For the text-containing cell, return its midpoint in [x, y] coordinate format. 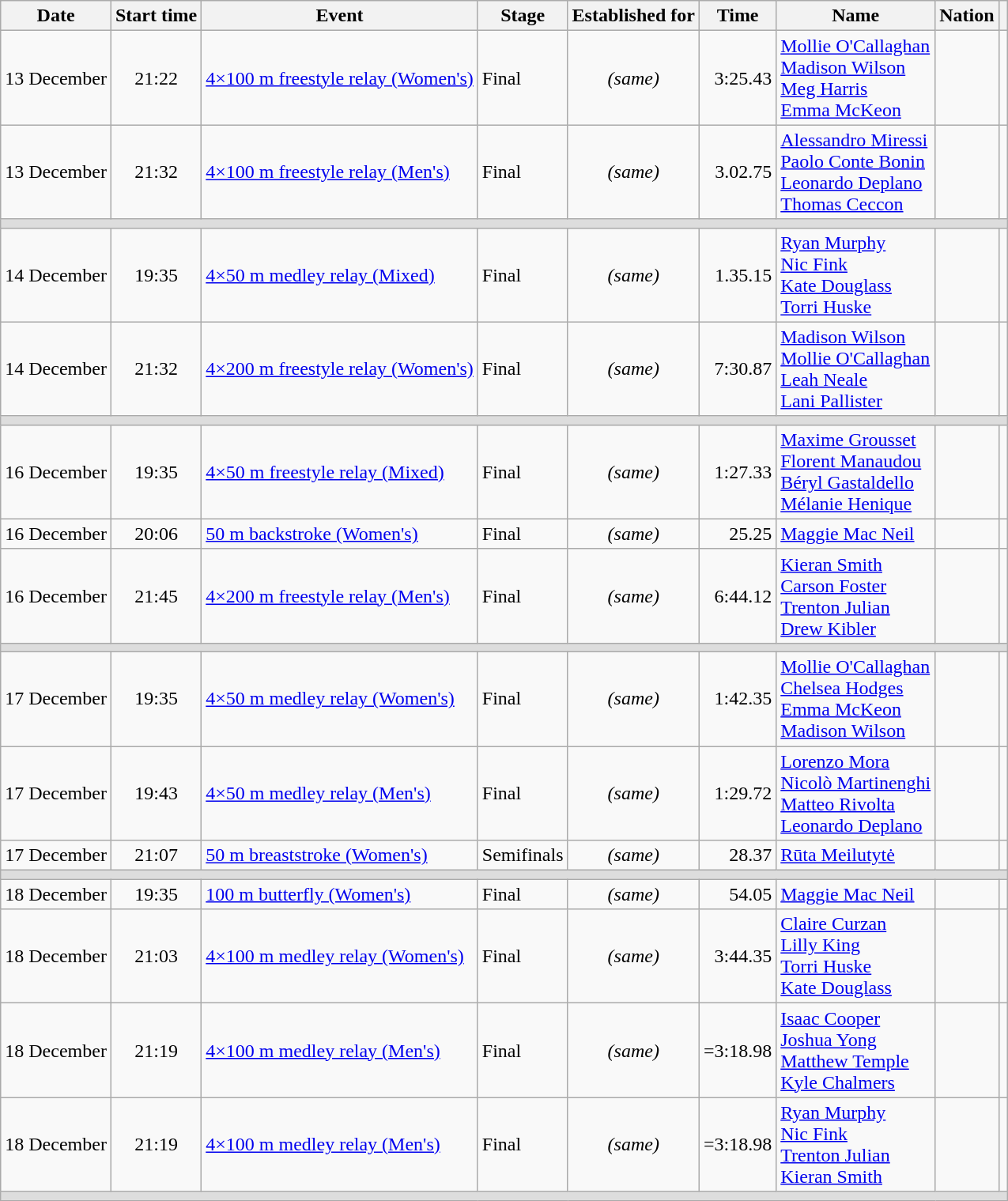
Established for [633, 16]
7:30.87 [737, 368]
20:06 [156, 534]
Nation [967, 16]
4×50 m medley relay (Men's) [340, 794]
4×50 m medley relay (Women's) [340, 699]
Lorenzo MoraNicolò MartinenghiMatteo RivoltaLeonardo Deplano [855, 794]
25.25 [737, 534]
21:07 [156, 855]
21:03 [156, 957]
6:44.12 [737, 596]
54.05 [737, 894]
1.35.15 [737, 275]
Claire CurzanLilly KingTorri HuskeKate Douglass [855, 957]
3:25.43 [737, 77]
21:22 [156, 77]
4×200 m freestyle relay (Men's) [340, 596]
4×50 m medley relay (Mixed) [340, 275]
Mollie O'CallaghanChelsea HodgesEmma McKeonMadison Wilson [855, 699]
Name [855, 16]
Rūta Meilutytė [855, 855]
Maxime GroussetFlorent ManaudouBéryl GastaldelloMélanie Henique [855, 471]
Isaac CooperJoshua YongMatthew TempleKyle Chalmers [855, 1050]
50 m backstroke (Women's) [340, 534]
Madison WilsonMollie O'CallaghanLeah NealeLani Pallister [855, 368]
1:42.35 [737, 699]
28.37 [737, 855]
4×50 m freestyle relay (Mixed) [340, 471]
Event [340, 16]
50 m breaststroke (Women's) [340, 855]
Time [737, 16]
Semifinals [523, 855]
3:44.35 [737, 957]
Date [56, 16]
4×100 m medley relay (Women's) [340, 957]
21:45 [156, 596]
Stage [523, 16]
4×100 m freestyle relay (Women's) [340, 77]
4×100 m freestyle relay (Men's) [340, 172]
3.02.75 [737, 172]
Mollie O'CallaghanMadison WilsonMeg HarrisEmma McKeon [855, 77]
4×200 m freestyle relay (Women's) [340, 368]
100 m butterfly (Women's) [340, 894]
Start time [156, 16]
Ryan MurphyNic FinkKate DouglassTorri Huske [855, 275]
1:27.33 [737, 471]
Ryan MurphyNic FinkTrenton JulianKieran Smith [855, 1145]
Kieran SmithCarson FosterTrenton JulianDrew Kibler [855, 596]
Alessandro MiressiPaolo Conte BoninLeonardo DeplanoThomas Ceccon [855, 172]
19:43 [156, 794]
1:29.72 [737, 794]
